Pinpoint the cell where the given text exists, returning its (x, y) midpoint coordinate. 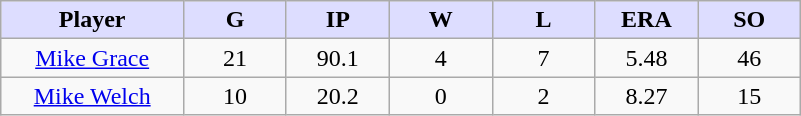
7 (544, 58)
IP (338, 20)
Mike Grace (92, 58)
G (236, 20)
21 (236, 58)
15 (750, 96)
20.2 (338, 96)
ERA (646, 20)
SO (750, 20)
L (544, 20)
5.48 (646, 58)
W (440, 20)
10 (236, 96)
8.27 (646, 96)
90.1 (338, 58)
0 (440, 96)
46 (750, 58)
2 (544, 96)
Player (92, 20)
4 (440, 58)
Mike Welch (92, 96)
